Scan for the cell matching the given text and deliver its (x, y) coordinate at center. 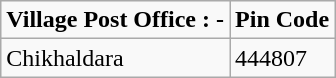
444807 (282, 58)
Village Post Office : - (116, 20)
Pin Code (282, 20)
Chikhaldara (116, 58)
